Find where the given text appears and provide that cell's center as (X, Y) coordinate. 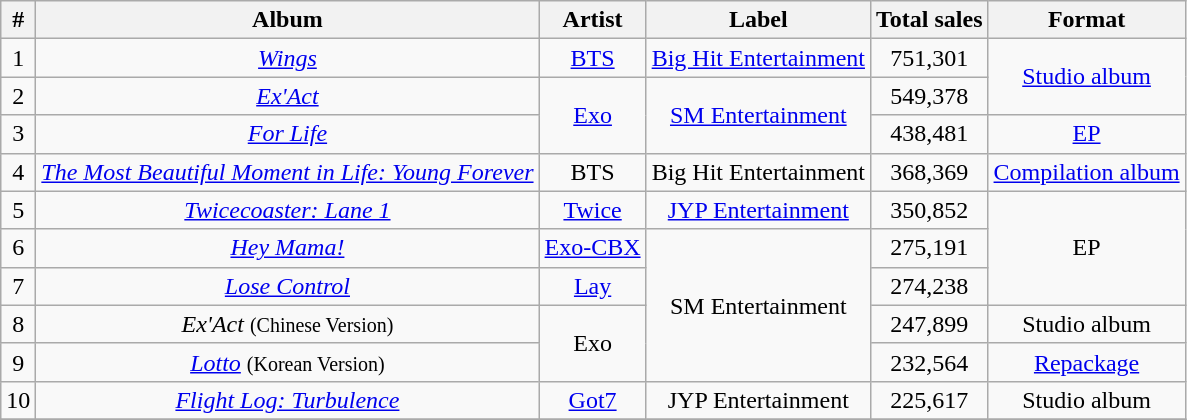
2 (18, 96)
10 (18, 400)
5 (18, 210)
Total sales (929, 20)
Compilation album (1086, 172)
225,617 (929, 400)
751,301 (929, 58)
Label (758, 20)
For Life (288, 134)
Lose Control (288, 286)
9 (18, 362)
Ex'Act (Chinese Version) (288, 324)
Ex'Act (288, 96)
Twicecoaster: Lane 1 (288, 210)
232,564 (929, 362)
Hey Mama! (288, 248)
1 (18, 58)
Album (288, 20)
Got7 (592, 400)
8 (18, 324)
438,481 (929, 134)
Twice (592, 210)
# (18, 20)
The Most Beautiful Moment in Life: Young Forever (288, 172)
6 (18, 248)
Wings (288, 58)
274,238 (929, 286)
549,378 (929, 96)
3 (18, 134)
Artist (592, 20)
Exo-CBX (592, 248)
Lotto (Korean Version) (288, 362)
Format (1086, 20)
Repackage (1086, 362)
247,899 (929, 324)
4 (18, 172)
350,852 (929, 210)
368,369 (929, 172)
275,191 (929, 248)
Lay (592, 286)
7 (18, 286)
Flight Log: Turbulence (288, 400)
